Determine the (x, y) coordinate at the center of the cell enclosing the given text.  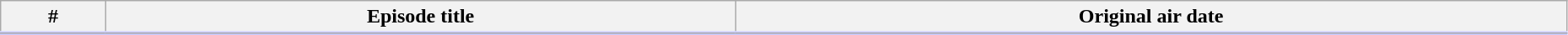
# (53, 17)
Episode title (420, 17)
Original air date (1150, 17)
